From the cell containing the given text, extract its center point as (X, Y) coordinate. 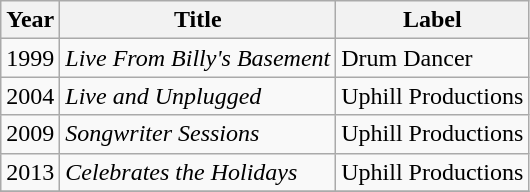
Year (30, 20)
2013 (30, 172)
Title (198, 20)
Drum Dancer (432, 58)
1999 (30, 58)
Songwriter Sessions (198, 134)
2009 (30, 134)
Live From Billy's Basement (198, 58)
2004 (30, 96)
Label (432, 20)
Live and Unplugged (198, 96)
Celebrates the Holidays (198, 172)
